From the cell containing the given text, extract its center point as [x, y] coordinate. 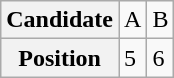
B [160, 20]
Candidate [60, 20]
A [132, 20]
Position [60, 58]
6 [160, 58]
5 [132, 58]
